From the cell containing the given text, extract its center point as (x, y) coordinate. 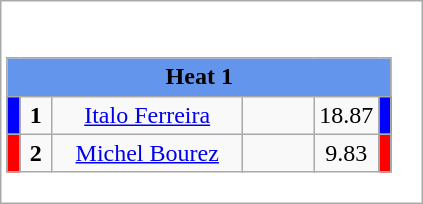
Michel Bourez (148, 153)
2 (36, 153)
Italo Ferreira (148, 115)
1 (36, 115)
18.87 (346, 115)
Heat 1 1 Italo Ferreira 18.87 2 Michel Bourez 9.83 (212, 102)
Heat 1 (199, 77)
9.83 (346, 153)
